Output the (x, y) coordinate of the center of the cell containing the given text.  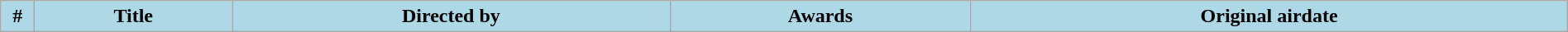
Original airdate (1269, 16)
Directed by (452, 16)
# (18, 16)
Title (134, 16)
Awards (820, 16)
